Output the (x, y) coordinate of the center of the cell containing the given text.  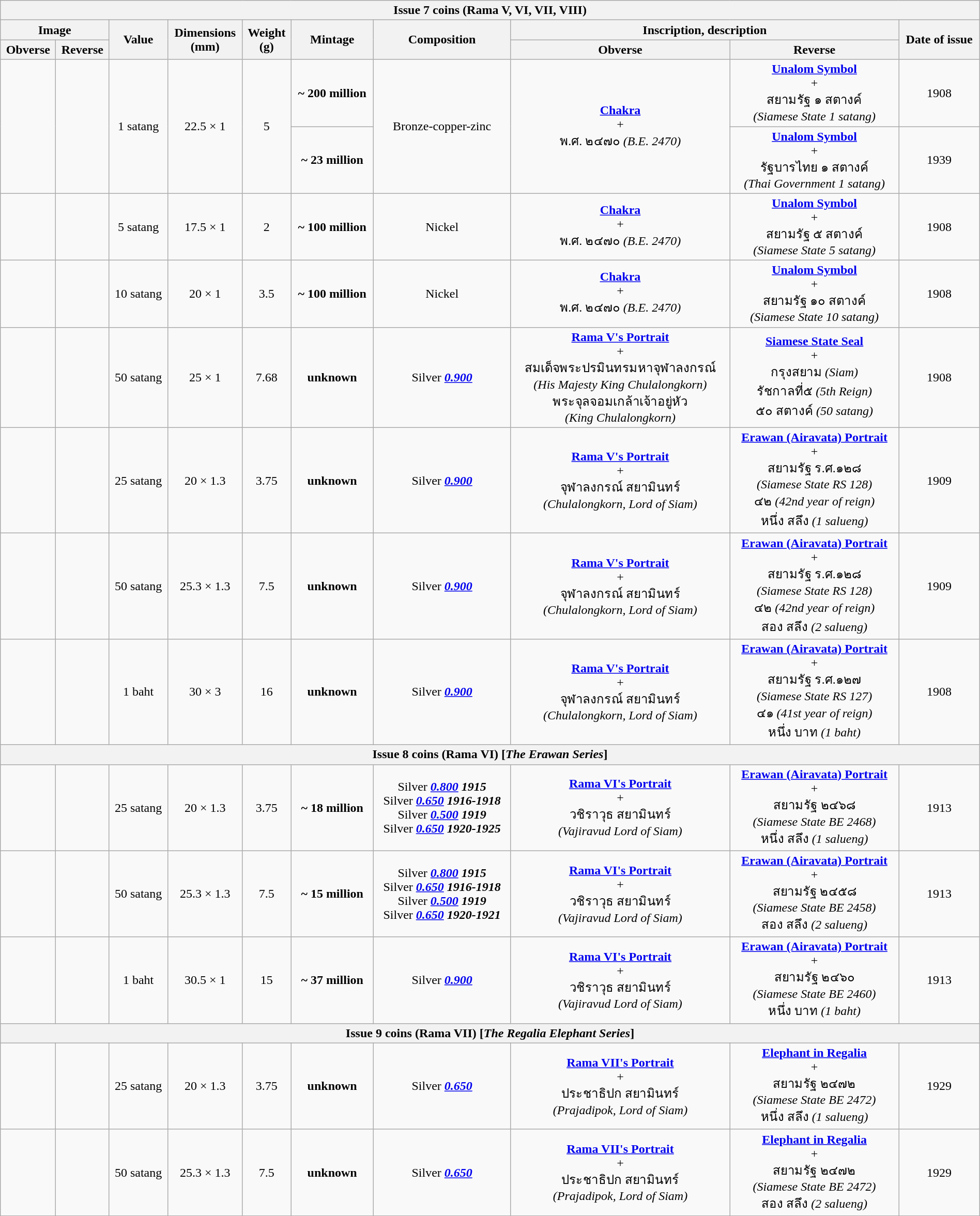
Value (139, 40)
20 × 1 (205, 294)
~ 37 million (332, 980)
Siamese State Seal+กรุงสยาม (Siam)รัชกาลที่๕ (5th Reign)๕๐ สตางค์ (50 satang) (815, 377)
Unalom Symbol+รัฐบารไทย ๑ สตางค์(Thai Government 1 satang) (815, 160)
Bronze-copper-zinc (442, 126)
1 satang (139, 126)
Erawan (Airavata) Portrait+สยามรัฐ ร.ศ.๑๒๘(Siamese State RS 128)๔๒ (42nd year of reign)สอง สลึง (2 salueng) (815, 586)
7.68 (267, 377)
Weight(g) (267, 40)
Mintage (332, 40)
Inscription, description (705, 30)
Rama V's Portrait+สมเด็จพระปรมินทรมหาจุฬาลงกรณ์(His Majesty King Chulalongkorn)พระจุลจอมเกล้าเจ้าอยู่หัว(King Chulalongkorn) (620, 377)
Silver 0.800 1915Silver 0.650 1916-1918Silver 0.500 1919Silver 0.650 1920-1925 (442, 807)
Erawan (Airavata) Portrait+สยามรัฐ ร.ศ.๑๒๗(Siamese State RS 127)๔๑ (41st year of reign)หนึ่ง บาท (1 baht) (815, 691)
1939 (939, 160)
Composition (442, 40)
Unalom Symbol+สยามรัฐ ๑ สตางค์(Siamese State 1 satang) (815, 93)
Erawan (Airavata) Portrait+สยามรัฐ ๒๔๖๘ (Siamese State BE 2468)หนึ่ง สลึง (1 salueng) (815, 807)
Issue 9 coins (Rama VII) [The Regalia Elephant Series] (490, 1033)
Issue 8 coins (Rama VI) [The Erawan Series] (490, 755)
Erawan (Airavata) Portrait+สยามรัฐ ร.ศ.๑๒๘(Siamese State RS 128)๔๒ (42nd year of reign)หนึ่ง สลึง (1 salueng) (815, 481)
Silver 0.800 1915Silver 0.650 1916-1918Silver 0.500 1919Silver 0.650 1920-1921 (442, 894)
Unalom Symbol+สยามรัฐ ๕ สตางค์(Siamese State 5 satang) (815, 227)
30 × 3 (205, 691)
3.5 (267, 294)
~ 15 million (332, 894)
16 (267, 691)
~ 23 million (332, 160)
17.5 × 1 (205, 227)
15 (267, 980)
Issue 7 coins (Rama V, VI, VII, VIII) (490, 10)
Dimensions(mm) (205, 40)
30.5 × 1 (205, 980)
Elephant in Regalia+สยามรัฐ ๒๔๗๒(Siamese State BE 2472)สอง สลึง (2 salueng) (815, 1172)
Erawan (Airavata) Portrait+สยามรัฐ ๒๔๕๘(Siamese State BE 2458)สอง สลึง (2 salueng) (815, 894)
Erawan (Airavata) Portrait+สยามรัฐ ๒๔๖๐(Siamese State BE 2460)หนึ่ง บาท (1 baht) (815, 980)
~ 200 million (332, 93)
2 (267, 227)
5 satang (139, 227)
5 (267, 126)
22.5 × 1 (205, 126)
Image (55, 30)
Date of issue (939, 40)
~ 18 million (332, 807)
Elephant in Regalia+สยามรัฐ ๒๔๗๒(Siamese State BE 2472)หนึ่ง สลึง (1 salueng) (815, 1086)
Unalom Symbol+สยามรัฐ ๑๐ สตางค์(Siamese State 10 satang) (815, 294)
10 satang (139, 294)
25 × 1 (205, 377)
